Identify which cell holds the provided text, then report its [x, y] central coordinate. 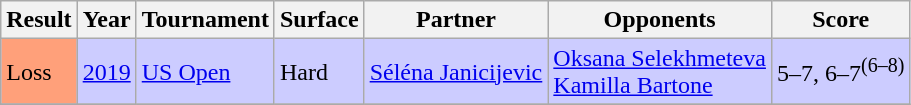
2019 [106, 72]
Partner [456, 20]
5–7, 6–7(6–8) [840, 72]
Year [106, 20]
Surface [319, 20]
Hard [319, 72]
Result [39, 20]
Score [840, 20]
Opponents [660, 20]
Loss [39, 72]
Séléna Janicijevic [456, 72]
Oksana Selekhmeteva Kamilla Bartone [660, 72]
Tournament [205, 20]
US Open [205, 72]
